Output the (X, Y) coordinate of the center of the cell containing the given text.  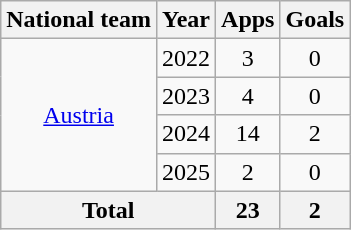
National team (79, 20)
14 (248, 134)
2022 (186, 58)
Goals (315, 20)
Year (186, 20)
Total (108, 210)
2024 (186, 134)
Apps (248, 20)
3 (248, 58)
23 (248, 210)
Austria (79, 115)
4 (248, 96)
2023 (186, 96)
2025 (186, 172)
